Identify which cell holds the provided text, then report its (x, y) central coordinate. 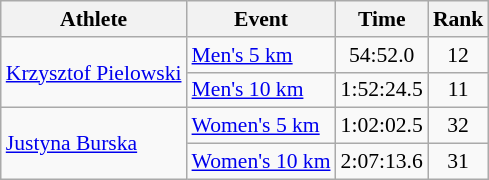
Time (382, 19)
Krzysztof Pielowski (94, 72)
54:52.0 (382, 55)
1:52:24.5 (382, 90)
32 (458, 126)
2:07:13.6 (382, 162)
11 (458, 90)
12 (458, 55)
Women's 5 km (262, 126)
Rank (458, 19)
31 (458, 162)
Men's 10 km (262, 90)
Men's 5 km (262, 55)
Women's 10 km (262, 162)
Event (262, 19)
Athlete (94, 19)
Justyna Burska (94, 144)
1:02:02.5 (382, 126)
